Provide the (X, Y) coordinate of the cell's center where the given text is located.  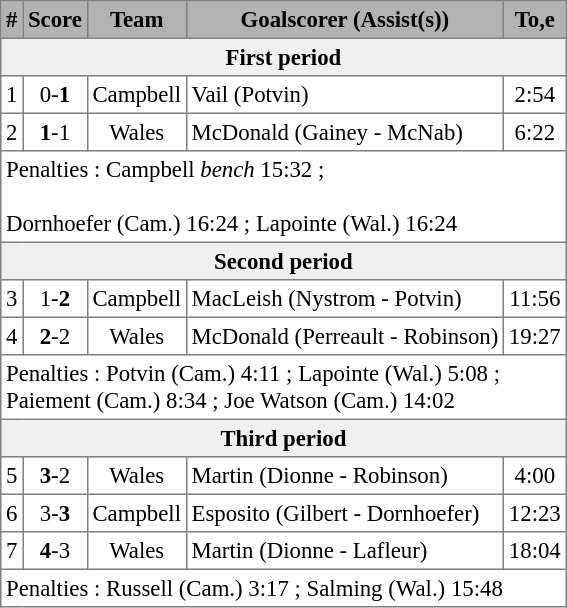
1-1 (55, 132)
7 (12, 551)
MacLeish (Nystrom - Potvin) (344, 299)
11:56 (535, 299)
4 (12, 336)
McDonald (Perreault - Robinson) (344, 336)
Penalties : Russell (Cam.) 3:17 ; Salming (Wal.) 15:48 (284, 588)
18:04 (535, 551)
19:27 (535, 336)
Penalties : Campbell bench 15:32 ;Dornhoefer (Cam.) 16:24 ; Lapointe (Wal.) 16:24 (284, 197)
Martin (Dionne - Robinson) (344, 476)
12:23 (535, 513)
Third period (284, 438)
0-1 (55, 95)
To,e (535, 20)
Team (136, 20)
Esposito (Gilbert - Dornhoefer) (344, 513)
McDonald (Gainey - McNab) (344, 132)
1-2 (55, 299)
2-2 (55, 336)
6:22 (535, 132)
2 (12, 132)
Penalties : Potvin (Cam.) 4:11 ; Lapointe (Wal.) 5:08 ; Paiement (Cam.) 8:34 ; Joe Watson (Cam.) 14:02 (284, 387)
First period (284, 57)
Goalscorer (Assist(s)) (344, 20)
Second period (284, 261)
2:54 (535, 95)
3-2 (55, 476)
4:00 (535, 476)
Score (55, 20)
4-3 (55, 551)
5 (12, 476)
# (12, 20)
Martin (Dionne - Lafleur) (344, 551)
3 (12, 299)
1 (12, 95)
6 (12, 513)
3-3 (55, 513)
Vail (Potvin) (344, 95)
